Find where the given text appears and provide that cell's center as (x, y) coordinate. 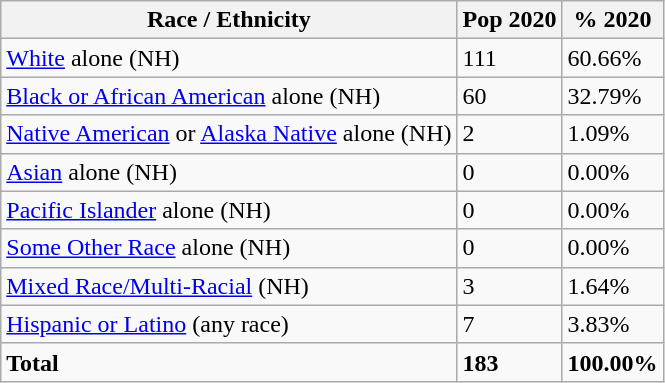
3 (510, 286)
1.09% (612, 134)
Some Other Race alone (NH) (229, 248)
32.79% (612, 96)
1.64% (612, 286)
White alone (NH) (229, 58)
60 (510, 96)
Mixed Race/Multi-Racial (NH) (229, 286)
183 (510, 362)
Total (229, 362)
Black or African American alone (NH) (229, 96)
Asian alone (NH) (229, 172)
60.66% (612, 58)
Native American or Alaska Native alone (NH) (229, 134)
% 2020 (612, 20)
Pacific Islander alone (NH) (229, 210)
111 (510, 58)
Hispanic or Latino (any race) (229, 324)
3.83% (612, 324)
2 (510, 134)
100.00% (612, 362)
7 (510, 324)
Pop 2020 (510, 20)
Race / Ethnicity (229, 20)
